Pinpoint the cell where the given text exists, returning its [X, Y] midpoint coordinate. 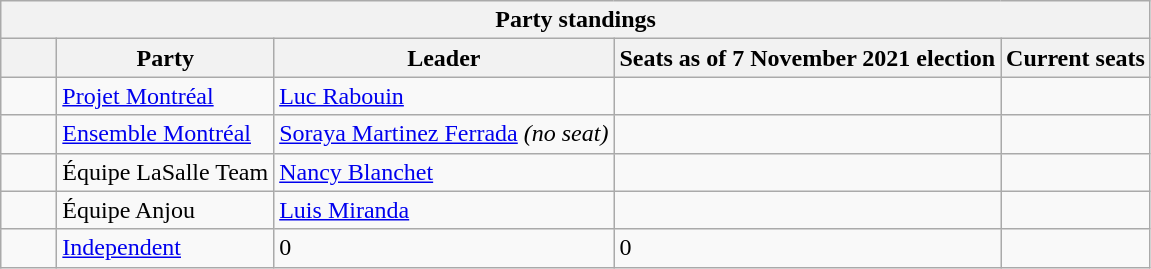
Projet Montréal [166, 96]
Current seats [1076, 58]
Luc Rabouin [444, 96]
Luis Miranda [444, 210]
Seats as of 7 November 2021 election [808, 58]
Leader [444, 58]
Nancy Blanchet [444, 172]
Équipe Anjou [166, 210]
Party standings [576, 20]
Ensemble Montréal [166, 134]
Independent [166, 248]
Party [166, 58]
Équipe LaSalle Team [166, 172]
Soraya Martinez Ferrada (no seat) [444, 134]
